Return the (X, Y) coordinate for the center point of the cell that contains the specified text.  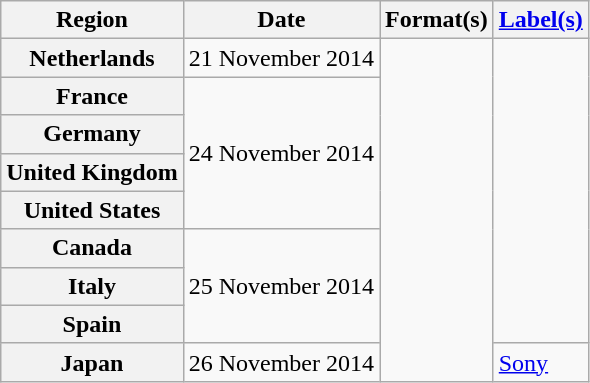
Netherlands (92, 58)
Italy (92, 286)
25 November 2014 (281, 286)
24 November 2014 (281, 153)
Date (281, 20)
France (92, 96)
Germany (92, 134)
Sony (540, 362)
United Kingdom (92, 172)
Japan (92, 362)
Region (92, 20)
Format(s) (437, 20)
United States (92, 210)
26 November 2014 (281, 362)
Canada (92, 248)
Label(s) (540, 20)
Spain (92, 324)
21 November 2014 (281, 58)
